Search for the cell housing the specified text and yield its [X, Y] center coordinate. 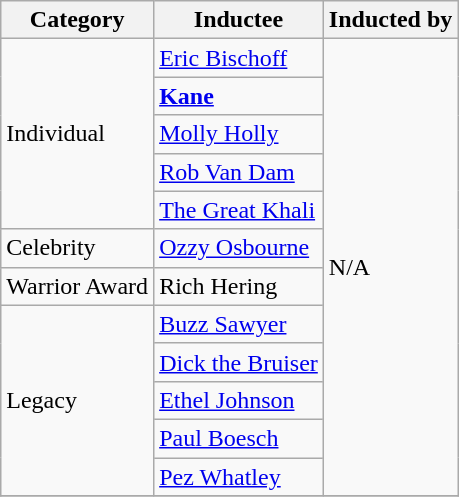
Molly Holly [239, 134]
Paul Boesch [239, 438]
Inducted by [390, 20]
Ethel Johnson [239, 400]
Individual [78, 134]
Dick the Bruiser [239, 362]
Ozzy Osbourne [239, 248]
Legacy [78, 400]
Rich Hering [239, 286]
Buzz Sawyer [239, 324]
Kane [239, 96]
Pez Whatley [239, 477]
Celebrity [78, 248]
Rob Van Dam [239, 172]
Eric Bischoff [239, 58]
Category [78, 20]
Warrior Award [78, 286]
Inductee [239, 20]
The Great Khali [239, 210]
N/A [390, 268]
